Return the [x, y] coordinate for the center point of the cell that contains the specified text.  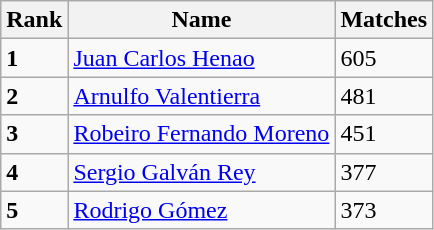
3 [34, 134]
Sergio Galván Rey [202, 172]
2 [34, 96]
1 [34, 58]
Name [202, 20]
377 [384, 172]
Rodrigo Gómez [202, 210]
605 [384, 58]
Matches [384, 20]
373 [384, 210]
451 [384, 134]
5 [34, 210]
481 [384, 96]
Rank [34, 20]
4 [34, 172]
Robeiro Fernando Moreno [202, 134]
Juan Carlos Henao [202, 58]
Arnulfo Valentierra [202, 96]
